Pinpoint the cell where the given text exists, returning its [x, y] midpoint coordinate. 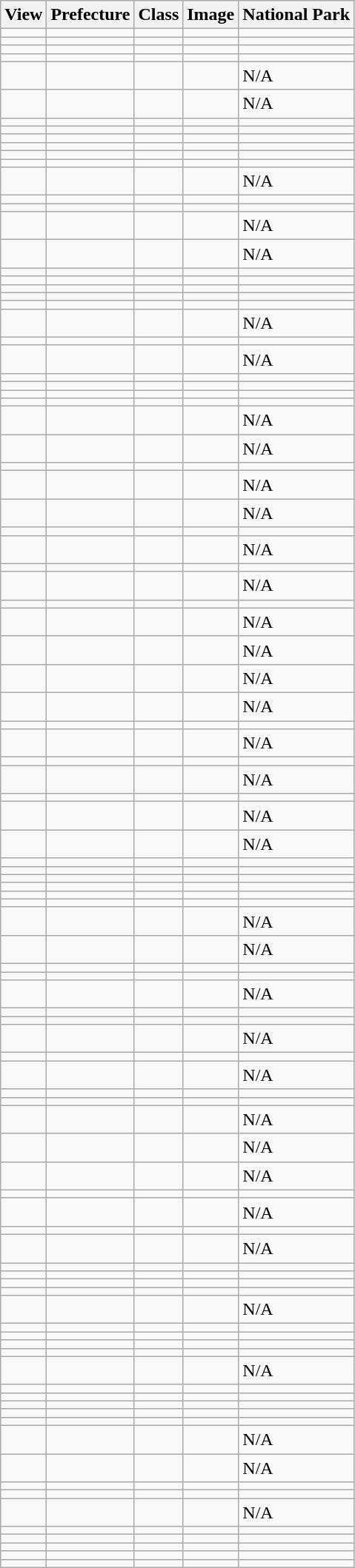
Class [159, 15]
Prefecture [90, 15]
National Park [296, 15]
Image [210, 15]
View [24, 15]
